Locate the cell with the specified text and output its [X, Y] center coordinate. 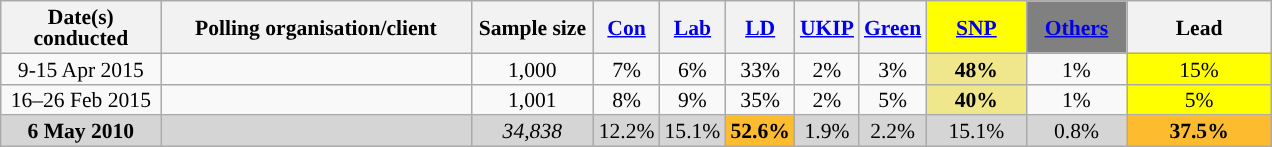
48% [976, 68]
Lead [1200, 27]
UKIP [827, 27]
Sample size [532, 27]
Polling organisation/client [316, 27]
8% [627, 100]
Lab [693, 27]
35% [760, 100]
Con [627, 27]
0.8% [1076, 132]
16–26 Feb 2015 [81, 100]
37.5% [1200, 132]
1.9% [827, 132]
6 May 2010 [81, 132]
34,838 [532, 132]
9-15 Apr 2015 [81, 68]
52.6% [760, 132]
40% [976, 100]
3% [892, 68]
1,001 [532, 100]
Green [892, 27]
2.2% [892, 132]
12.2% [627, 132]
Others [1076, 27]
Date(s)conducted [81, 27]
1,000 [532, 68]
9% [693, 100]
SNP [976, 27]
7% [627, 68]
6% [693, 68]
33% [760, 68]
15% [1200, 68]
LD [760, 27]
